Return the (x, y) coordinate for the center point of the cell that contains the specified text.  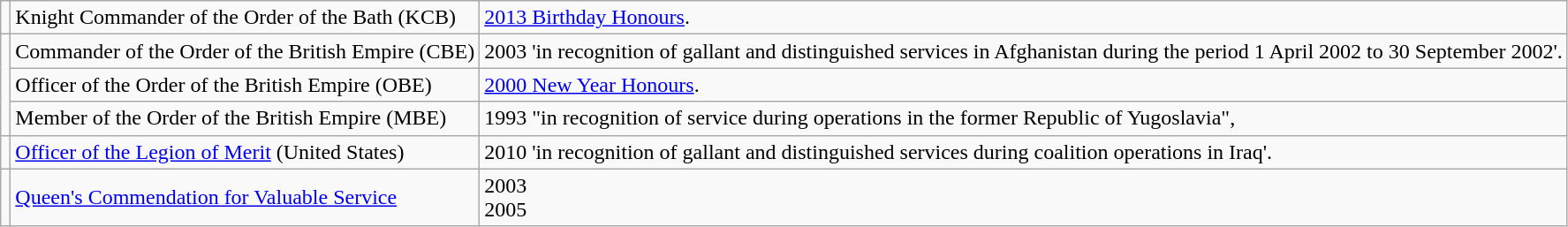
2013 Birthday Honours. (1024, 18)
Knight Commander of the Order of the Bath (KCB) (246, 18)
2000 New Year Honours. (1024, 85)
Officer of the Legion of Merit (United States) (246, 152)
Commander of the Order of the British Empire (CBE) (246, 51)
Queen's Commendation for Valuable Service (246, 198)
Member of the Order of the British Empire (MBE) (246, 118)
1993 "in recognition of service during operations in the former Republic of Yugoslavia", (1024, 118)
2003 'in recognition of gallant and distinguished services in Afghanistan during the period 1 April 2002 to 30 September 2002'. (1024, 51)
Officer of the Order of the British Empire (OBE) (246, 85)
20032005 (1024, 198)
2010 'in recognition of gallant and distinguished services during coalition operations in Iraq'. (1024, 152)
